From the cell containing the given text, extract its center point as [x, y] coordinate. 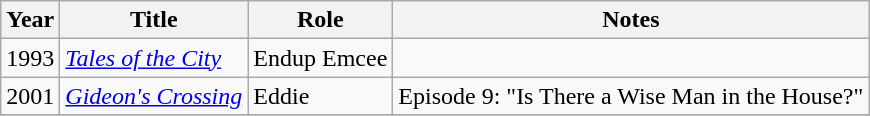
Notes [631, 20]
Gideon's Crossing [154, 96]
Episode 9: "Is There a Wise Man in the House?" [631, 96]
Endup Emcee [320, 58]
Role [320, 20]
2001 [30, 96]
Tales of the City [154, 58]
Year [30, 20]
Eddie [320, 96]
1993 [30, 58]
Title [154, 20]
